Scan for the cell matching the given text and deliver its (X, Y) coordinate at center. 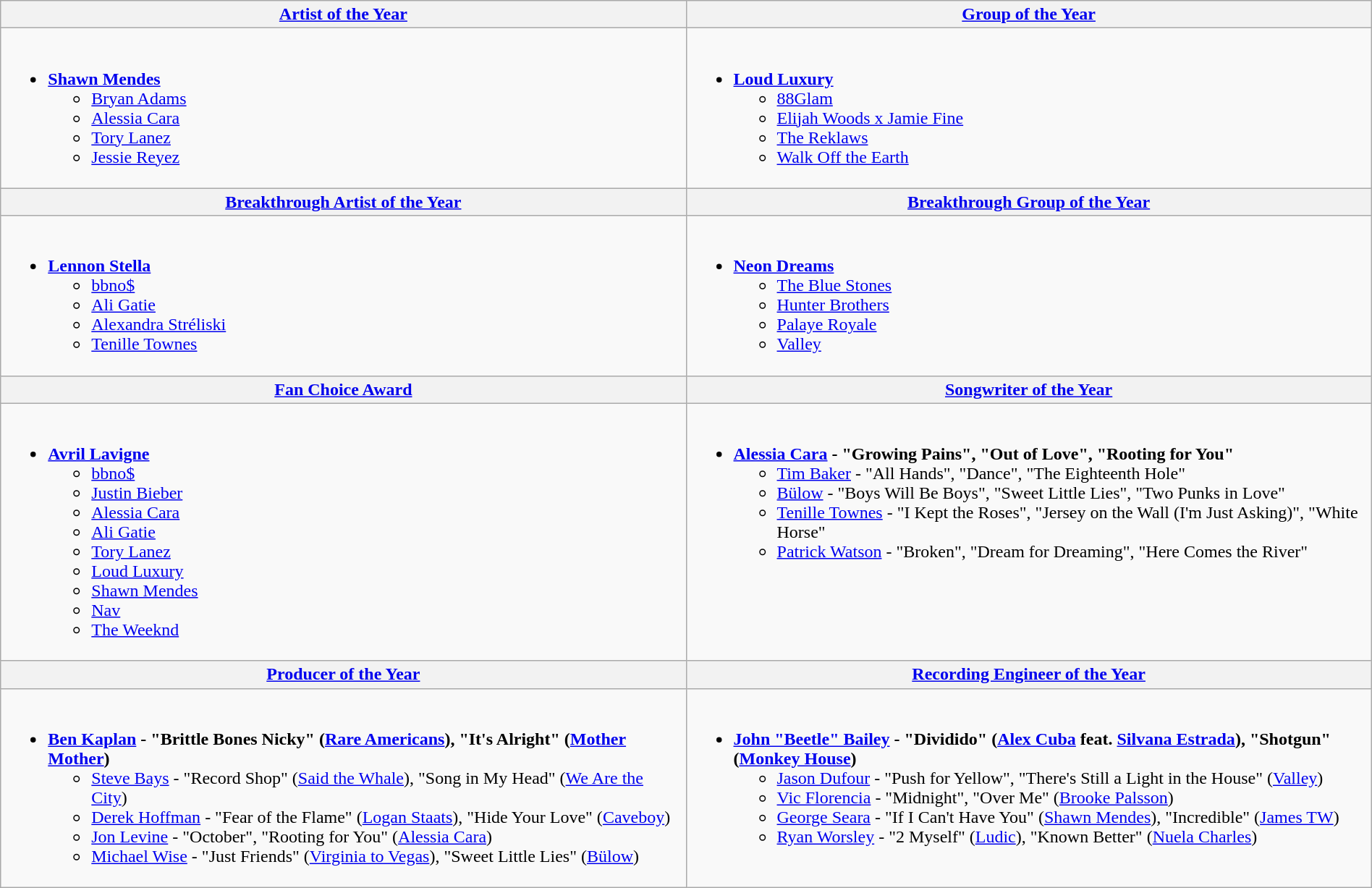
Breakthrough Artist of the Year (343, 202)
Producer of the Year (343, 675)
Fan Choice Award (343, 389)
Songwriter of the Year (1029, 389)
Recording Engineer of the Year (1029, 675)
Lennon Stellabbno$Ali GatieAlexandra StréliskiTenille Townes (343, 295)
Neon DreamsThe Blue StonesHunter BrothersPalaye RoyaleValley (1029, 295)
Group of the Year (1029, 14)
Shawn MendesBryan AdamsAlessia CaraTory LanezJessie Reyez (343, 109)
Avril Lavignebbno$Justin BieberAlessia CaraAli GatieTory LanezLoud LuxuryShawn MendesNavThe Weeknd (343, 532)
Loud Luxury88GlamElijah Woods x Jamie FineThe ReklawsWalk Off the Earth (1029, 109)
Breakthrough Group of the Year (1029, 202)
Artist of the Year (343, 14)
